Locate the cell with the specified text and output its (X, Y) center coordinate. 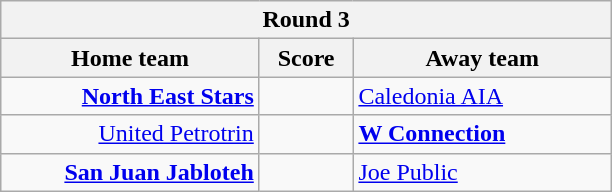
Joe Public (482, 172)
Score (306, 58)
North East Stars (130, 96)
Round 3 (306, 20)
Caledonia AIA (482, 96)
United Petrotrin (130, 134)
Home team (130, 58)
San Juan Jabloteh (130, 172)
Away team (482, 58)
W Connection (482, 134)
